Determine the (x, y) coordinate at the center of the cell enclosing the given text.  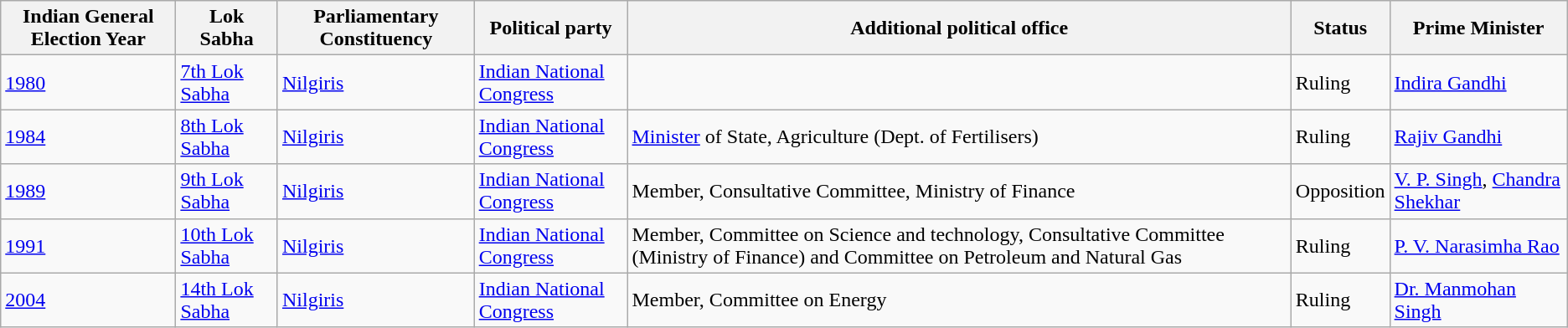
14th Lok Sabha (227, 300)
Political party (551, 28)
2004 (89, 300)
1984 (89, 137)
Member, Consultative Committee, Ministry of Finance (959, 191)
Opposition (1340, 191)
Minister of State, Agriculture (Dept. of Fertilisers) (959, 137)
8th Lok Sabha (227, 137)
Member, Committee on Science and technology, Consultative Committee (Ministry of Finance) and Committee on Petroleum and Natural Gas (959, 246)
1980 (89, 82)
Status (1340, 28)
7th Lok Sabha (227, 82)
P. V. Narasimha Rao (1478, 246)
1989 (89, 191)
Dr. Manmohan Singh (1478, 300)
Lok Sabha (227, 28)
Member, Committee on Energy (959, 300)
Parliamentary Constituency (375, 28)
Rajiv Gandhi (1478, 137)
Indira Gandhi (1478, 82)
Additional political office (959, 28)
V. P. Singh, Chandra Shekhar (1478, 191)
Indian General Election Year (89, 28)
10th Lok Sabha (227, 246)
9th Lok Sabha (227, 191)
1991 (89, 246)
Prime Minister (1478, 28)
